Return (x, y) of the center of cell containing provided text 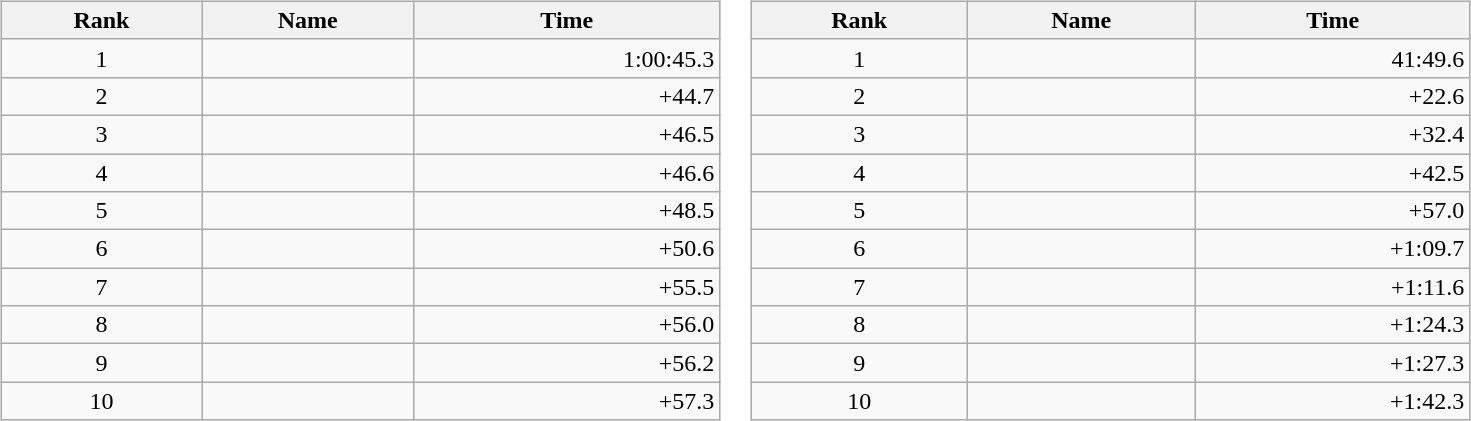
+22.6 (1333, 96)
+57.0 (1333, 211)
+1:24.3 (1333, 325)
+56.0 (567, 325)
+1:27.3 (1333, 363)
+1:09.7 (1333, 249)
+42.5 (1333, 173)
41:49.6 (1333, 58)
+1:42.3 (1333, 401)
+44.7 (567, 96)
+50.6 (567, 249)
+56.2 (567, 363)
+48.5 (567, 211)
+32.4 (1333, 134)
+46.5 (567, 134)
+55.5 (567, 287)
1:00:45.3 (567, 58)
+1:11.6 (1333, 287)
+46.6 (567, 173)
+57.3 (567, 401)
